Identify which cell holds the provided text, then report its [X, Y] central coordinate. 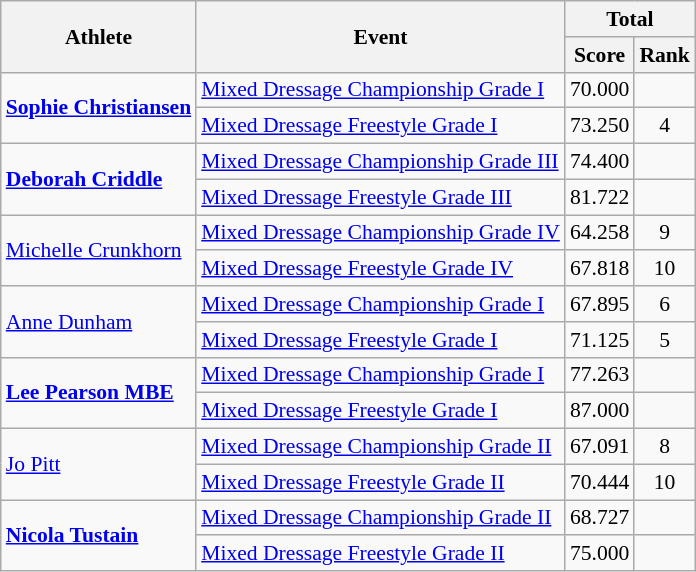
67.895 [600, 304]
Nicola Tustain [98, 536]
Event [380, 36]
Athlete [98, 36]
Deborah Criddle [98, 180]
Mixed Dressage Championship Grade III [380, 162]
Michelle Crunkhorn [98, 250]
81.722 [600, 197]
4 [664, 126]
73.250 [600, 126]
5 [664, 340]
Sophie Christiansen [98, 108]
Jo Pitt [98, 464]
Total [630, 19]
Anne Dunham [98, 322]
Lee Pearson MBE [98, 392]
Mixed Dressage Freestyle Grade IV [380, 269]
74.400 [600, 162]
71.125 [600, 340]
70.000 [600, 90]
70.444 [600, 482]
6 [664, 304]
9 [664, 233]
64.258 [600, 233]
Mixed Dressage Freestyle Grade III [380, 197]
8 [664, 447]
Score [600, 55]
Rank [664, 55]
Mixed Dressage Championship Grade IV [380, 233]
77.263 [600, 375]
67.818 [600, 269]
68.727 [600, 518]
87.000 [600, 411]
67.091 [600, 447]
75.000 [600, 554]
